Return the [X, Y] coordinate for the center point of the cell that contains the specified text.  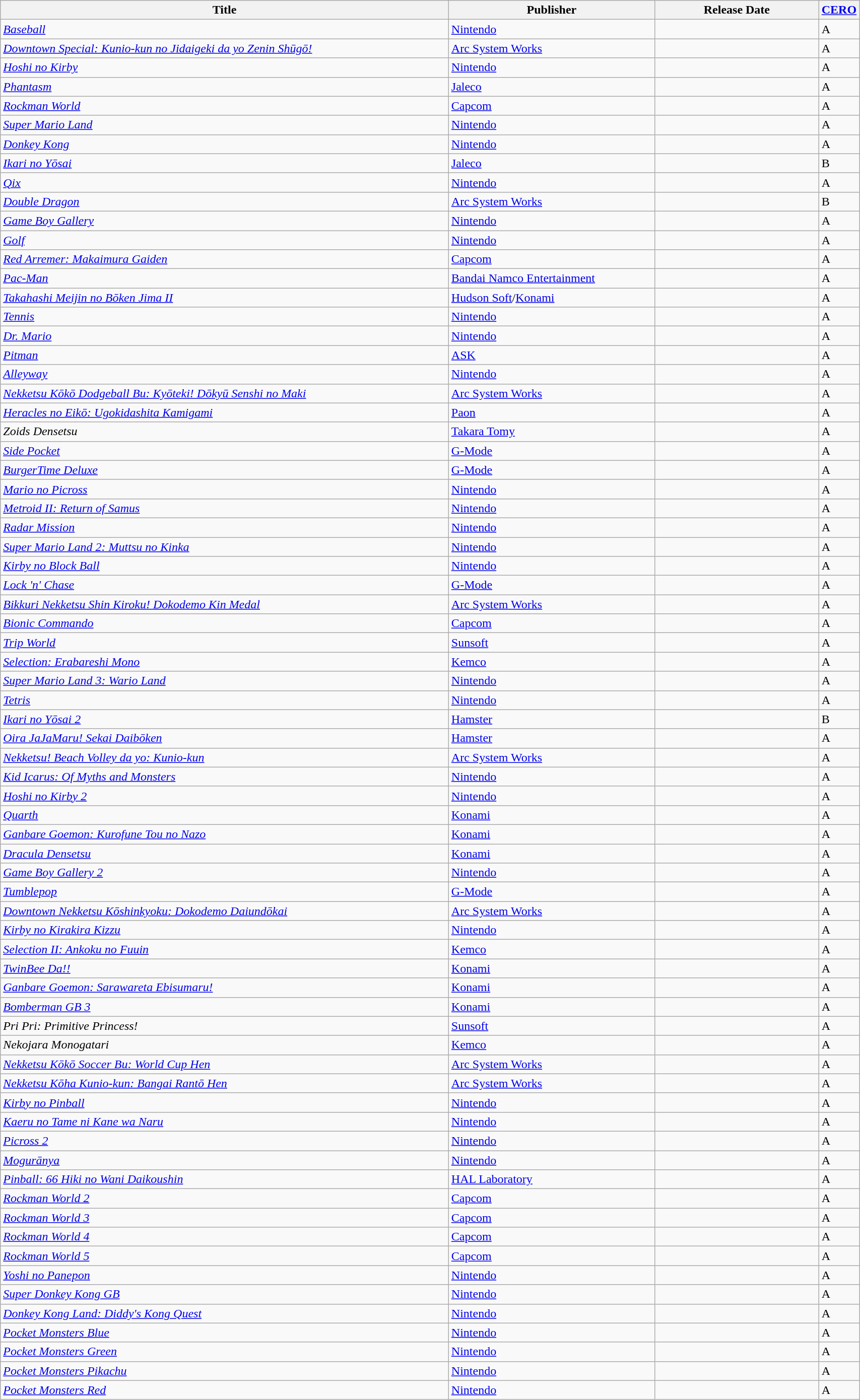
Mario no Picross [225, 489]
Super Mario Land 2: Muttsu no Kinka [225, 546]
ASK [551, 355]
Pocket Monsters Blue [225, 1333]
Tetris [225, 700]
Alleyway [225, 374]
Pocket Monsters Pikachu [225, 1371]
Pitman [225, 355]
Hoshi no Kirby 2 [225, 796]
Rockman World 5 [225, 1256]
Phantasm [225, 87]
Rockman World 3 [225, 1218]
Ganbare Goemon: Sarawareta Ebisumaru! [225, 988]
Kirby no Block Ball [225, 566]
Heracles no Eikō: Ugokidashita Kamigami [225, 412]
Quarth [225, 815]
Picross 2 [225, 1141]
CERO [839, 10]
Publisher [551, 10]
Super Mario Land [225, 125]
Nekketsu Kōha Kunio-kun: Bangai Rantō Hen [225, 1083]
Kirby no Pinball [225, 1102]
Paon [551, 412]
Mogurānya [225, 1160]
Game Boy Gallery [225, 221]
Kirby no Kirakira Kizzu [225, 930]
Dr. Mario [225, 336]
Radar Mission [225, 527]
Pocket Monsters Green [225, 1352]
Pac-Man [225, 278]
Oira JaJaMaru! Sekai Daibōken [225, 738]
Rockman World [225, 106]
Lock 'n' Chase [225, 585]
Downtown Special: Kunio-kun no Jidaigeki da yo Zenin Shūgō! [225, 48]
Ikari no Yōsai [225, 163]
Ikari no Yōsai 2 [225, 719]
Release Date [737, 10]
Tennis [225, 317]
Bandai Namco Entertainment [551, 278]
Rockman World 4 [225, 1237]
Donkey Kong [225, 144]
Nekojara Monogatari [225, 1045]
Kid Icarus: Of Myths and Monsters [225, 777]
Takahashi Meijin no Bōken Jima II [225, 298]
Selection: Erabareshi Mono [225, 662]
Golf [225, 240]
Title [225, 10]
Metroid II: Return of Samus [225, 508]
Bomberman GB 3 [225, 1007]
Ganbare Goemon: Kurofune Tou no Nazo [225, 834]
Kaeru no Tame ni Kane wa Naru [225, 1122]
Baseball [225, 29]
Zoids Densetsu [225, 432]
Bikkuri Nekketsu Shin Kiroku! Dokodemo Kin Medal [225, 604]
Bionic Commando [225, 623]
Trip World [225, 643]
BurgerTime Deluxe [225, 470]
Side Pocket [225, 451]
Super Donkey Kong GB [225, 1294]
Downtown Nekketsu Kōshinkyoku: Dokodemo Daiundōkai [225, 911]
Pocket Monsters Red [225, 1390]
Nekketsu Kōkō Soccer Bu: World Cup Hen [225, 1064]
Game Boy Gallery 2 [225, 873]
Qix [225, 182]
Nekketsu Kōkō Dodgeball Bu: Kyōteki! Dōkyū Senshi no Maki [225, 393]
Selection II: Ankoku no Fuuin [225, 949]
TwinBee Da!! [225, 968]
HAL Laboratory [551, 1179]
Rockman World 2 [225, 1199]
Takara Tomy [551, 432]
Red Arremer: Makaimura Gaiden [225, 259]
Tumblepop [225, 892]
Pinball: 66 Hiki no Wani Daikoushin [225, 1179]
Double Dragon [225, 201]
Super Mario Land 3: Wario Land [225, 681]
Nekketsu! Beach Volley da yo: Kunio-kun [225, 757]
Yoshi no Panepon [225, 1275]
Pri Pri: Primitive Princess! [225, 1026]
Dracula Densetsu [225, 854]
Donkey Kong Land: Diddy's Kong Quest [225, 1313]
Hudson Soft/Konami [551, 298]
Hoshi no Kirby [225, 67]
